Capture the cell that displays the provided text and extract its (x, y) central coordinate. 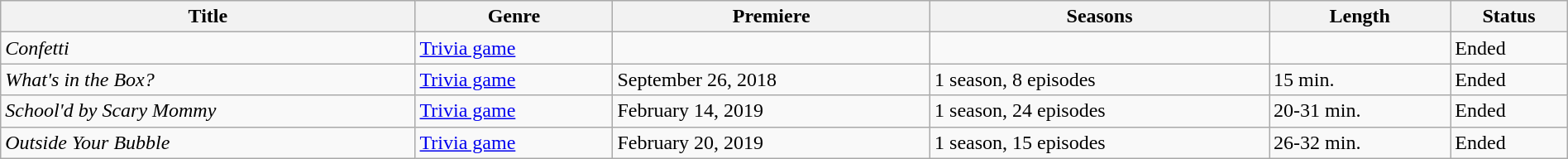
Status (1508, 17)
Genre (514, 17)
Premiere (772, 17)
20-31 min. (1360, 111)
1 season, 8 episodes (1100, 79)
1 season, 15 episodes (1100, 142)
Length (1360, 17)
February 14, 2019 (772, 111)
Title (208, 17)
15 min. (1360, 79)
September 26, 2018 (772, 79)
Confetti (208, 48)
What's in the Box? (208, 79)
School'd by Scary Mommy (208, 111)
1 season, 24 episodes (1100, 111)
26-32 min. (1360, 142)
Outside Your Bubble (208, 142)
February 20, 2019 (772, 142)
Seasons (1100, 17)
